Return the [X, Y] coordinate for the center point of the cell that contains the specified text.  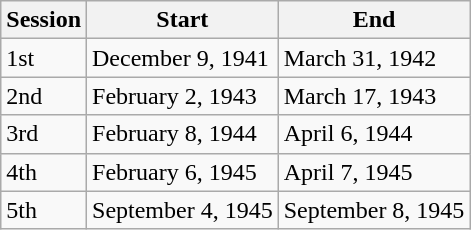
Session [44, 20]
5th [44, 210]
3rd [44, 134]
February 6, 1945 [183, 172]
March 17, 1943 [374, 96]
2nd [44, 96]
December 9, 1941 [183, 58]
February 2, 1943 [183, 96]
April 6, 1944 [374, 134]
1st [44, 58]
4th [44, 172]
February 8, 1944 [183, 134]
Start [183, 20]
September 4, 1945 [183, 210]
September 8, 1945 [374, 210]
End [374, 20]
March 31, 1942 [374, 58]
April 7, 1945 [374, 172]
